Return the [X, Y] coordinate for the center point of the cell that contains the specified text.  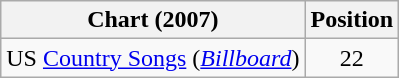
Position [352, 20]
Chart (2007) [153, 20]
US Country Songs (Billboard) [153, 58]
22 [352, 58]
